For the text-containing cell, return its midpoint in (x, y) coordinate format. 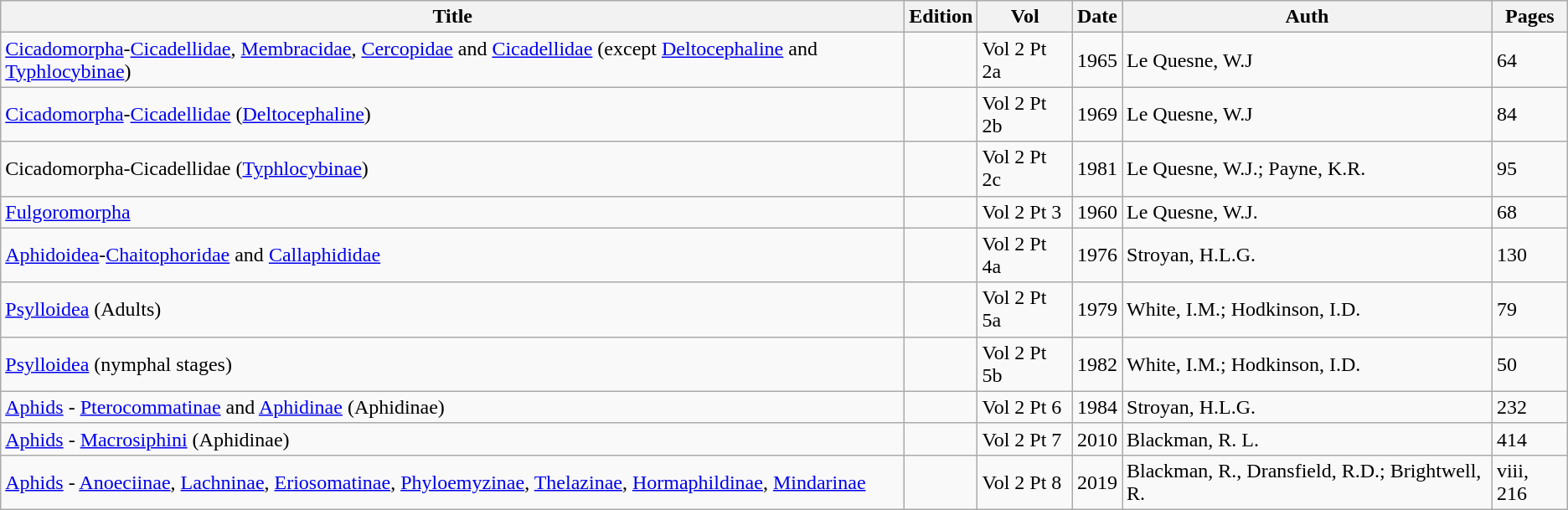
1982 (1097, 363)
Vol 2 Pt 2b (1025, 114)
Vol (1025, 17)
68 (1529, 212)
viii, 216 (1529, 482)
1979 (1097, 310)
2019 (1097, 482)
50 (1529, 363)
Pages (1529, 17)
Fulgoromorpha (452, 212)
232 (1529, 407)
Le Quesne, W.J.; Payne, K.R. (1308, 169)
Vol 2 Pt 5b (1025, 363)
1984 (1097, 407)
Psylloidea (Adults) (452, 310)
Blackman, R., Dransfield, R.D.; Brightwell, R. (1308, 482)
Aphidoidea-Chaitophoridae and Callaphididae (452, 255)
Vol 2 Pt 3 (1025, 212)
2010 (1097, 439)
Aphids - Macrosiphini (Aphidinae) (452, 439)
Psylloidea (nymphal stages) (452, 363)
1960 (1097, 212)
414 (1529, 439)
Edition (941, 17)
Vol 2 Pt 8 (1025, 482)
1965 (1097, 60)
1976 (1097, 255)
Vol 2 Pt 7 (1025, 439)
1969 (1097, 114)
Cicadomorpha-Cicadellidae (Deltocephaline) (452, 114)
95 (1529, 169)
Vol 2 Pt 2a (1025, 60)
Vol 2 Pt 6 (1025, 407)
Aphids - Anoeciinae, Lachninae, Eriosomatinae, Phyloemyzinae, Thelazinae, Hormaphildinae, Mindarinae (452, 482)
Vol 2 Pt 5a (1025, 310)
Le Quesne, W.J. (1308, 212)
Auth (1308, 17)
1981 (1097, 169)
Vol 2 Pt 2c (1025, 169)
Blackman, R. L. (1308, 439)
Aphids - Pterocommatinae and Aphidinae (Aphidinae) (452, 407)
Title (452, 17)
Date (1097, 17)
130 (1529, 255)
64 (1529, 60)
79 (1529, 310)
Vol 2 Pt 4a (1025, 255)
Cicadomorpha-Cicadellidae (Typhlocybinae) (452, 169)
Cicadomorpha-Cicadellidae, Membracidae, Cercopidae and Cicadellidae (except Deltocephaline and Typhlocybinae) (452, 60)
84 (1529, 114)
